Scan for the cell matching the given text and deliver its [X, Y] coordinate at center. 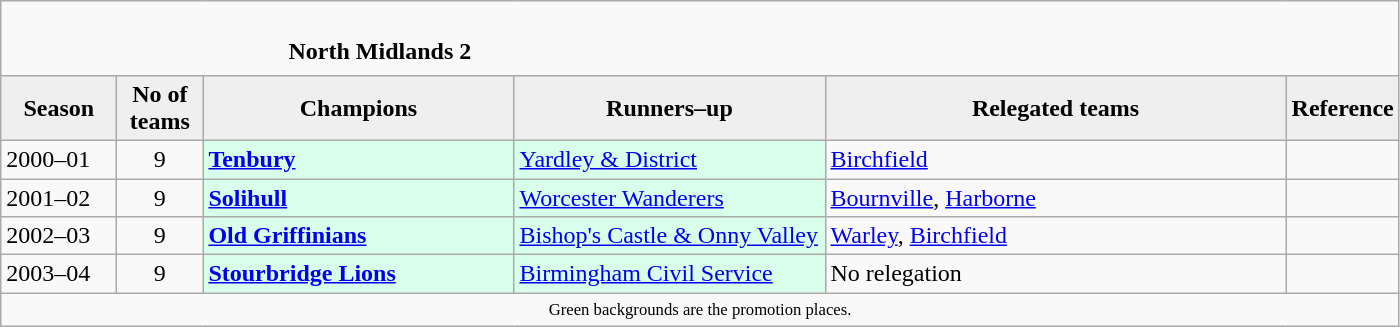
Yardley & District [670, 159]
Birmingham Civil Service [670, 274]
Stourbridge Lions [358, 274]
No of teams [160, 108]
2003–04 [59, 274]
Solihull [358, 197]
Old Griffinians [358, 236]
Runners–up [670, 108]
Green backgrounds are the promotion places. [700, 310]
Birchfield [1056, 159]
Season [59, 108]
Tenbury [358, 159]
2002–03 [59, 236]
Relegated teams [1056, 108]
Bishop's Castle & Onny Valley [670, 236]
Reference [1342, 108]
2001–02 [59, 197]
Warley, Birchfield [1056, 236]
2000–01 [59, 159]
Bournville, Harborne [1056, 197]
Champions [358, 108]
Worcester Wanderers [670, 197]
No relegation [1056, 274]
